Capture the cell that displays the provided text and extract its [x, y] central coordinate. 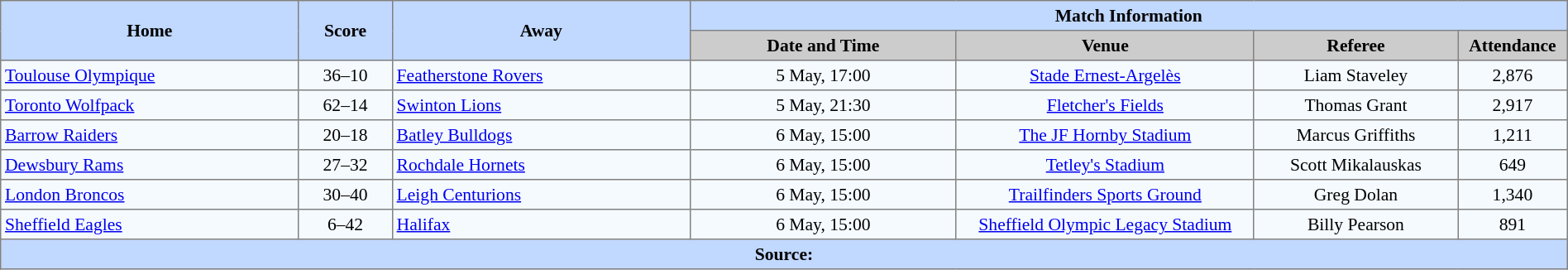
5 May, 17:00 [823, 75]
Swinton Lions [541, 105]
Marcus Griffiths [1355, 135]
Fletcher's Fields [1105, 105]
Stade Ernest-Argelès [1105, 75]
Liam Staveley [1355, 75]
Away [541, 31]
London Broncos [150, 195]
Sheffield Eagles [150, 224]
6–42 [346, 224]
Trailfinders Sports Ground [1105, 195]
Tetley's Stadium [1105, 165]
The JF Hornby Stadium [1105, 135]
5 May, 21:30 [823, 105]
Rochdale Hornets [541, 165]
Halifax [541, 224]
2,876 [1513, 75]
Billy Pearson [1355, 224]
30–40 [346, 195]
Venue [1105, 46]
Scott Mikalauskas [1355, 165]
Score [346, 31]
62–14 [346, 105]
1,340 [1513, 195]
891 [1513, 224]
1,211 [1513, 135]
Greg Dolan [1355, 195]
36–10 [346, 75]
20–18 [346, 135]
Source: [784, 254]
Thomas Grant [1355, 105]
649 [1513, 165]
Date and Time [823, 46]
2,917 [1513, 105]
Toulouse Olympique [150, 75]
Barrow Raiders [150, 135]
Sheffield Olympic Legacy Stadium [1105, 224]
Featherstone Rovers [541, 75]
Toronto Wolfpack [150, 105]
Leigh Centurions [541, 195]
Dewsbury Rams [150, 165]
Home [150, 31]
Batley Bulldogs [541, 135]
27–32 [346, 165]
Match Information [1128, 16]
Referee [1355, 46]
Attendance [1513, 46]
